Locate the cell with the specified text and output its (X, Y) center coordinate. 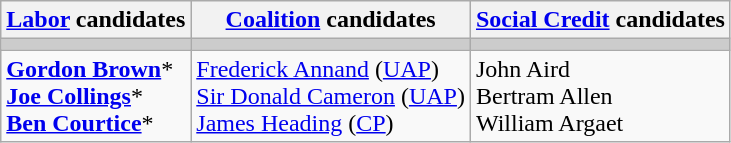
Labor candidates (96, 20)
Social Credit candidates (600, 20)
Frederick Annand (UAP)Sir Donald Cameron (UAP)James Heading (CP) (331, 96)
John AirdBertram AllenWilliam Argaet (600, 96)
Coalition candidates (331, 20)
Gordon Brown*Joe Collings*Ben Courtice* (96, 96)
